Scan for the cell matching the given text and deliver its [X, Y] coordinate at center. 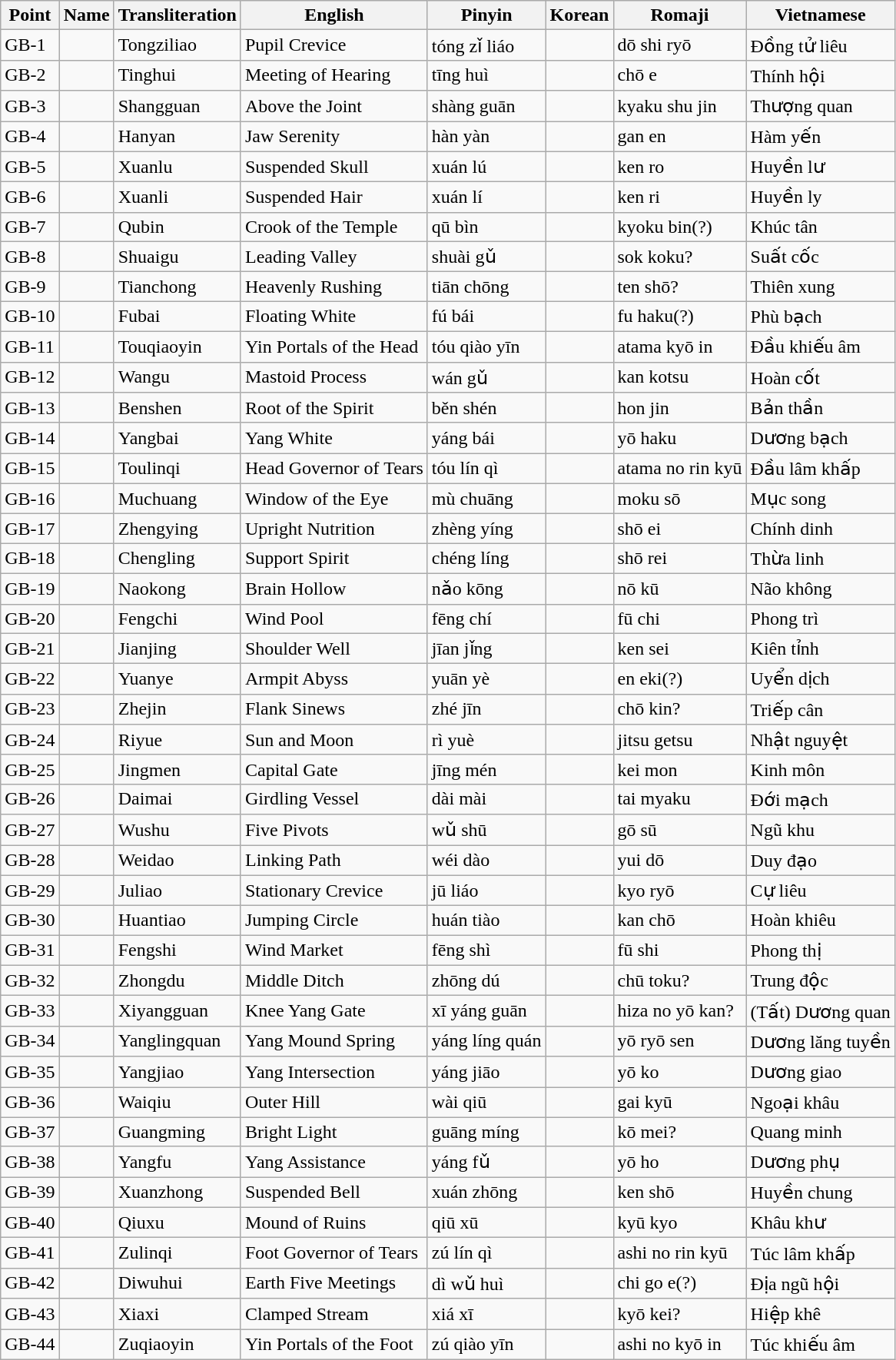
chō kin? [679, 709]
GB-35 [30, 1072]
běn shén [486, 408]
GB-40 [30, 1222]
Dương bạch [821, 438]
Shangguan [177, 106]
yō ho [679, 1162]
ashi no rin kyū [679, 1253]
Earth Five Meetings [334, 1283]
GB-25 [30, 769]
GB-30 [30, 920]
Juliao [177, 891]
Huantiao [177, 920]
zhèng yíng [486, 529]
GB-11 [30, 347]
fu haku(?) [679, 317]
guāng míng [486, 1132]
Toulinqi [177, 469]
English [334, 15]
Hiệp khê [821, 1314]
xuán lí [486, 197]
Hoàn cốt [821, 377]
Hanyan [177, 137]
Túc lâm khấp [821, 1253]
chéng líng [486, 559]
gan en [679, 137]
tai myaku [679, 799]
huán tiào [486, 920]
xuán zhōng [486, 1192]
Suất cốc [821, 257]
Qubin [177, 227]
Yuanye [177, 679]
ken ro [679, 167]
Chính dinh [821, 529]
Floating White [334, 317]
GB-33 [30, 1011]
Xiyangguan [177, 1011]
qū bìn [486, 227]
Tianchong [177, 287]
Muchuang [177, 499]
GB-41 [30, 1253]
GB-32 [30, 980]
qiū xū [486, 1222]
Transliteration [177, 15]
GB-16 [30, 499]
fú bái [486, 317]
Jingmen [177, 769]
zhé jīn [486, 709]
Phù bạch [821, 317]
Huyền lư [821, 167]
Bản thần [821, 408]
Above the Joint [334, 106]
Qiuxu [177, 1222]
Phong thị [821, 950]
Naokong [177, 589]
tīng huì [486, 75]
Ngoại khâu [821, 1102]
GB-4 [30, 137]
Zuqiaoyin [177, 1345]
fēng chí [486, 619]
Kinh môn [821, 769]
GB-6 [30, 197]
Mound of Ruins [334, 1222]
ken ri [679, 197]
Riyue [177, 740]
Name [86, 15]
hàn yàn [486, 137]
Xiaxi [177, 1314]
Zhengying [177, 529]
Đới mạch [821, 799]
dō shi ryō [679, 45]
GB-31 [30, 950]
GB-10 [30, 317]
Yang Assistance [334, 1162]
Brain Hollow [334, 589]
en eki(?) [679, 679]
kyo ryō [679, 891]
Xuanli [177, 197]
Ngũ khu [821, 830]
yáng jiāo [486, 1072]
nǎo kōng [486, 589]
GB-8 [30, 257]
Cự liêu [821, 891]
hon jin [679, 408]
Thiên xung [821, 287]
Root of the Spirit [334, 408]
Outer Hill [334, 1102]
Bright Light [334, 1132]
wéi dào [486, 861]
Mastoid Process [334, 377]
Wind Market [334, 950]
GB-19 [30, 589]
Wangu [177, 377]
fū shi [679, 950]
GB-28 [30, 861]
Chengling [177, 559]
Vietnamese [821, 15]
hiza no yō kan? [679, 1011]
rì yuè [486, 740]
Head Governor of Tears [334, 469]
Yang White [334, 438]
Linking Path [334, 861]
Benshen [177, 408]
dài mài [486, 799]
kyaku shu jin [679, 106]
Wushu [177, 830]
kō mei? [679, 1132]
GB-1 [30, 45]
Point [30, 15]
kyō kei? [679, 1314]
Khúc tân [821, 227]
GB-34 [30, 1041]
(Tất) Dương quan [821, 1011]
Shoulder Well [334, 648]
Dương phụ [821, 1162]
Huyền ly [821, 197]
shō ei [679, 529]
sok koku? [679, 257]
yáng bái [486, 438]
Địa ngũ hội [821, 1283]
kyoku bin(?) [679, 227]
yáng líng quán [486, 1041]
Stationary Crevice [334, 891]
Clamped Stream [334, 1314]
zú qiào yīn [486, 1345]
yáng fǔ [486, 1162]
Thính hội [821, 75]
GB-27 [30, 830]
ken shō [679, 1192]
Dương lăng tuyền [821, 1041]
GB-18 [30, 559]
Yangjiao [177, 1072]
Tongziliao [177, 45]
wán gǔ [486, 377]
Khâu khư [821, 1222]
GB-15 [30, 469]
tóu lín qì [486, 469]
Meeting of Hearing [334, 75]
Zhejin [177, 709]
ashi no kyō in [679, 1345]
Quang minh [821, 1132]
GB-14 [30, 438]
GB-43 [30, 1314]
Huyền chung [821, 1192]
Não không [821, 589]
Yangfu [177, 1162]
Shuaigu [177, 257]
Fubai [177, 317]
Crook of the Temple [334, 227]
GB-23 [30, 709]
Nhật nguyệt [821, 740]
shàng guān [486, 106]
Korean [579, 15]
Xuanzhong [177, 1192]
shuài gǔ [486, 257]
Yangbai [177, 438]
GB-20 [30, 619]
xī yáng guān [486, 1011]
Jaw Serenity [334, 137]
dì wǔ huì [486, 1283]
Five Pivots [334, 830]
tóu qiào yīn [486, 347]
fū chi [679, 619]
Fengchi [177, 619]
Đồng tử liêu [821, 45]
Middle Ditch [334, 980]
kyū kyo [679, 1222]
GB-42 [30, 1283]
Leading Valley [334, 257]
Yin Portals of the Head [334, 347]
Pinyin [486, 15]
Hoàn khiêu [821, 920]
GB-17 [30, 529]
Mục song [821, 499]
yō haku [679, 438]
Daimai [177, 799]
Phong trì [821, 619]
wǔ shū [486, 830]
gō sū [679, 830]
GB-7 [30, 227]
Upright Nutrition [334, 529]
Đầu khiếu âm [821, 347]
GB-21 [30, 648]
zhōng dú [486, 980]
GB-44 [30, 1345]
Tinghui [177, 75]
Pupil Crevice [334, 45]
kan chō [679, 920]
Dương giao [821, 1072]
GB-29 [30, 891]
Weidao [177, 861]
shō rei [679, 559]
Suspended Hair [334, 197]
atama kyō in [679, 347]
Foot Governor of Tears [334, 1253]
Suspended Bell [334, 1192]
GB-22 [30, 679]
GB-38 [30, 1162]
mù chuāng [486, 499]
tiān chōng [486, 287]
Trung độc [821, 980]
Capital Gate [334, 769]
Girdling Vessel [334, 799]
Knee Yang Gate [334, 1011]
Hàm yến [821, 137]
ten shō? [679, 287]
jīan jǐng [486, 648]
wài qiū [486, 1102]
chi go e(?) [679, 1283]
ken sei [679, 648]
Guangming [177, 1132]
Waiqiu [177, 1102]
Thượng quan [821, 106]
Heavenly Rushing [334, 287]
GB-5 [30, 167]
Suspended Skull [334, 167]
Yang Intersection [334, 1072]
GB-2 [30, 75]
jīng mén [486, 769]
Jianjing [177, 648]
yō ryō sen [679, 1041]
yō ko [679, 1072]
Window of the Eye [334, 499]
Kiên tỉnh [821, 648]
GB-13 [30, 408]
Triếp cân [821, 709]
kan kotsu [679, 377]
Sun and Moon [334, 740]
GB-12 [30, 377]
Diwuhui [177, 1283]
Wind Pool [334, 619]
GB-9 [30, 287]
GB-39 [30, 1192]
atama no rin kyū [679, 469]
GB-37 [30, 1132]
jitsu getsu [679, 740]
Zhongdu [177, 980]
Romaji [679, 15]
yuān yè [486, 679]
Xuanlu [177, 167]
Yanglingquan [177, 1041]
xiá xī [486, 1314]
Duy đạo [821, 861]
Yang Mound Spring [334, 1041]
moku sō [679, 499]
Đầu lâm khấp [821, 469]
GB-36 [30, 1102]
zú lín qì [486, 1253]
gai kyū [679, 1102]
Touqiaoyin [177, 347]
Thừa linh [821, 559]
fēng shì [486, 950]
Yin Portals of the Foot [334, 1345]
yui dō [679, 861]
chō e [679, 75]
GB-24 [30, 740]
kei mon [679, 769]
Túc khiếu âm [821, 1345]
GB-26 [30, 799]
GB-3 [30, 106]
Uyển dịch [821, 679]
xuán lú [486, 167]
Fengshi [177, 950]
chū toku? [679, 980]
tóng zǐ liáo [486, 45]
Armpit Abyss [334, 679]
Zulinqi [177, 1253]
Jumping Circle [334, 920]
jū liáo [486, 891]
Flank Sinews [334, 709]
nō kū [679, 589]
Support Spirit [334, 559]
